Output the (X, Y) coordinate of the center of the cell containing the given text.  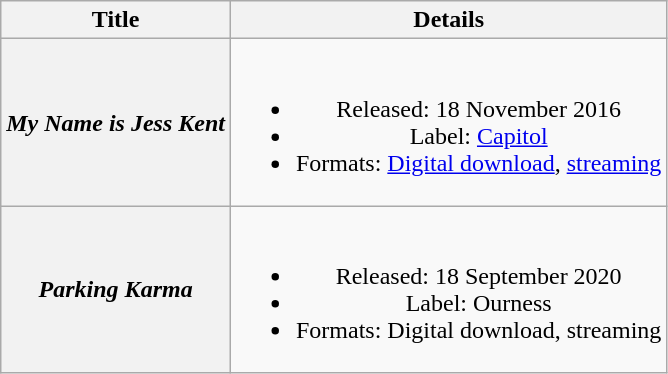
Released: 18 September 2020Label: OurnessFormats: Digital download, streaming (448, 290)
Title (116, 20)
Released: 18 November 2016Label: CapitolFormats: Digital download, streaming (448, 122)
Details (448, 20)
Parking Karma (116, 290)
My Name is Jess Kent (116, 122)
